For the text-containing cell, return its midpoint in [x, y] coordinate format. 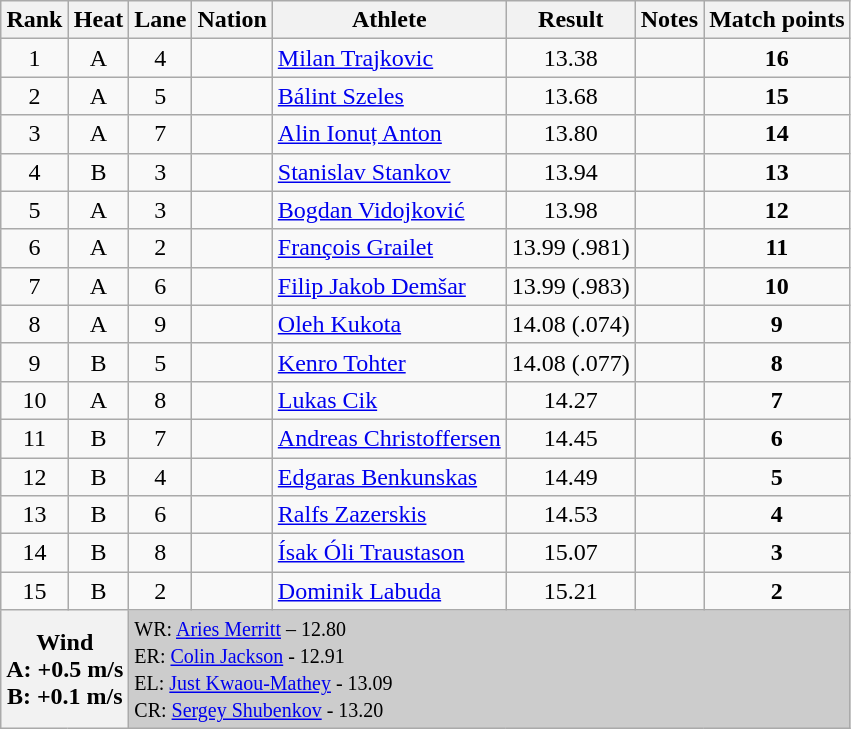
Result [570, 20]
13.99 (.983) [570, 286]
Kenro Tohter [389, 362]
16 [777, 58]
Dominik Labuda [389, 591]
14.49 [570, 477]
Heat [98, 20]
15.07 [570, 553]
Match points [777, 20]
Nation [232, 20]
Filip Jakob Demšar [389, 286]
WR: Aries Merritt – 12.80ER: Colin Jackson - 12.91EL: Just Kwaou-Mathey - 13.09CR: Sergey Shubenkov - 13.20 [490, 670]
François Grailet [389, 248]
13.68 [570, 96]
Edgaras Benkunskas [389, 477]
Bálint Szeles [389, 96]
14.53 [570, 515]
Notes [669, 20]
14.45 [570, 438]
Andreas Christoffersen [389, 438]
Lane [160, 20]
Stanislav Stankov [389, 172]
Rank [34, 20]
WindA: +0.5 m/sB: +0.1 m/s [65, 670]
Oleh Kukota [389, 324]
14.08 (.077) [570, 362]
13.99 (.981) [570, 248]
13.98 [570, 210]
13.94 [570, 172]
Ísak Óli Traustason [389, 553]
Bogdan Vidojković [389, 210]
14.27 [570, 400]
Ralfs Zazerskis [389, 515]
Milan Trajkovic [389, 58]
1 [34, 58]
15.21 [570, 591]
13.80 [570, 134]
13.38 [570, 58]
Alin Ionuț Anton [389, 134]
Athlete [389, 20]
Lukas Cik [389, 400]
14.08 (.074) [570, 324]
